Identify which cell holds the provided text, then report its (x, y) central coordinate. 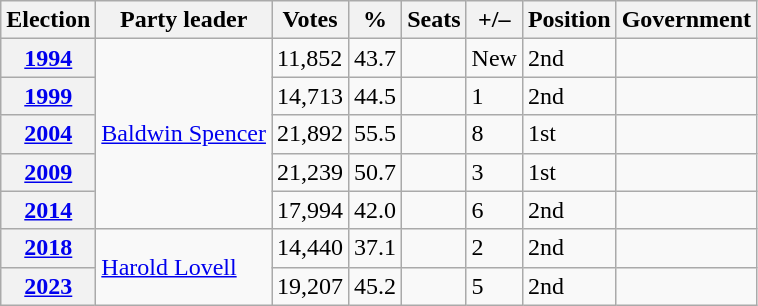
11,852 (310, 58)
% (376, 20)
1994 (48, 58)
Position (569, 20)
Harold Lovell (184, 267)
Seats (434, 20)
14,713 (310, 96)
21,239 (310, 172)
21,892 (310, 134)
2014 (48, 210)
3 (494, 172)
44.5 (376, 96)
5 (494, 286)
8 (494, 134)
6 (494, 210)
Votes (310, 20)
17,994 (310, 210)
Government (686, 20)
50.7 (376, 172)
New (494, 58)
2004 (48, 134)
45.2 (376, 286)
2023 (48, 286)
55.5 (376, 134)
1 (494, 96)
1999 (48, 96)
Party leader (184, 20)
42.0 (376, 210)
43.7 (376, 58)
+/– (494, 20)
14,440 (310, 248)
Baldwin Spencer (184, 134)
2018 (48, 248)
19,207 (310, 286)
2009 (48, 172)
2 (494, 248)
37.1 (376, 248)
Election (48, 20)
